Capture the cell that displays the provided text and extract its (x, y) central coordinate. 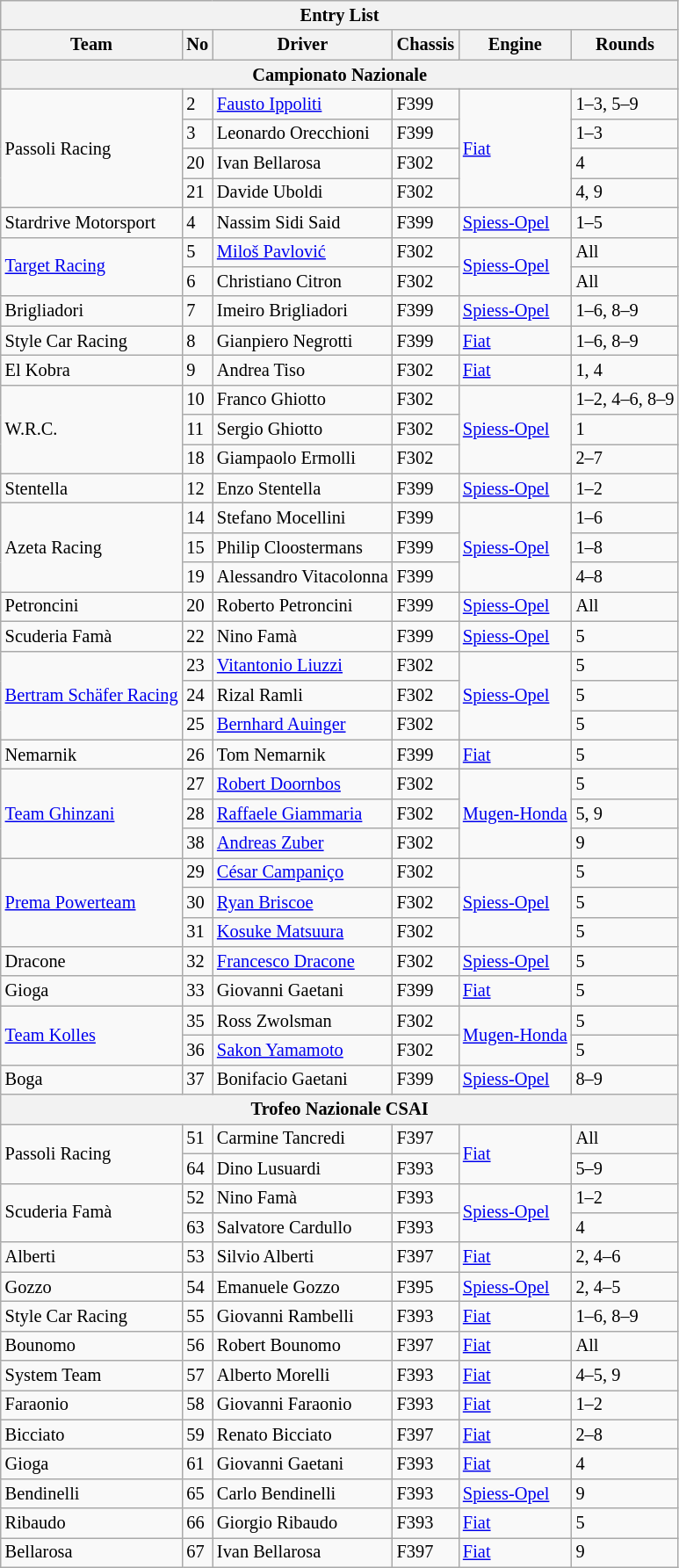
Carlo Bendinelli (302, 1493)
37 (197, 1080)
19 (197, 577)
César Campaniço (302, 872)
21 (197, 192)
Prema Powerteam (91, 901)
28 (197, 813)
Driver (302, 45)
12 (197, 488)
Emanuele Gozzo (302, 1287)
Team (91, 45)
15 (197, 547)
59 (197, 1434)
Gozzo (91, 1287)
El Kobra (91, 370)
Ribaudo (91, 1523)
Alberti (91, 1257)
Raffaele Giammaria (302, 813)
Leonardo Orecchioni (302, 134)
1–8 (625, 547)
Giampaolo Ermolli (302, 459)
Stardrive Motorsport (91, 222)
3 (197, 134)
Miloš Pavlović (302, 252)
29 (197, 872)
Alessandro Vitacolonna (302, 577)
57 (197, 1376)
Boga (91, 1080)
51 (197, 1138)
1, 4 (625, 370)
4–8 (625, 577)
35 (197, 1021)
66 (197, 1523)
22 (197, 636)
Robert Bounomo (302, 1346)
24 (197, 695)
4–5, 9 (625, 1376)
26 (197, 755)
5–9 (625, 1168)
Robert Doornbos (302, 784)
Dracone (91, 961)
8 (197, 341)
System Team (91, 1376)
58 (197, 1405)
Philip Cloostermans (302, 547)
Fausto Ippoliti (302, 104)
2 (197, 104)
32 (197, 961)
Rounds (625, 45)
1–2, 4–6, 8–9 (625, 400)
1–5 (625, 222)
1–3 (625, 134)
Target Racing (91, 267)
Imeiro Brigliadori (302, 311)
Entry List (340, 15)
1–6 (625, 517)
Kosuke Matsuura (302, 932)
Carmine Tancredi (302, 1138)
Giovanni Faraonio (302, 1405)
7 (197, 311)
Salvatore Cardullo (302, 1227)
Andreas Zuber (302, 843)
14 (197, 517)
10 (197, 400)
Francesco Dracone (302, 961)
Bellarosa (91, 1552)
Bicciato (91, 1434)
Silvio Alberti (302, 1257)
Renato Bicciato (302, 1434)
Roberto Petroncini (302, 606)
Gianpiero Negrotti (302, 341)
Campionato Nazionale (340, 75)
Giorgio Ribaudo (302, 1523)
2, 4–6 (625, 1257)
61 (197, 1464)
2, 4–5 (625, 1287)
67 (197, 1552)
Rizal Ramli (302, 695)
Alberto Morelli (302, 1376)
11 (197, 430)
6 (197, 281)
27 (197, 784)
Sakon Yamamoto (302, 1050)
4, 9 (625, 192)
Team Ghinzani (91, 813)
Nemarnik (91, 755)
Tom Nemarnik (302, 755)
Bernhard Auinger (302, 725)
Enzo Stentella (302, 488)
Nassim Sidi Said (302, 222)
1–3, 5–9 (625, 104)
23 (197, 666)
Faraonio (91, 1405)
Azeta Racing (91, 546)
31 (197, 932)
25 (197, 725)
Bonifacio Gaetani (302, 1080)
55 (197, 1316)
Stentella (91, 488)
54 (197, 1287)
Ryan Briscoe (302, 902)
36 (197, 1050)
W.R.C. (91, 429)
Giovanni Rambelli (302, 1316)
Bertram Schäfer Racing (91, 696)
Franco Ghiotto (302, 400)
65 (197, 1493)
64 (197, 1168)
5, 9 (625, 813)
63 (197, 1227)
Andrea Tiso (302, 370)
2–7 (625, 459)
18 (197, 459)
Chassis (425, 45)
2–8 (625, 1434)
38 (197, 843)
53 (197, 1257)
Davide Uboldi (302, 192)
33 (197, 991)
Stefano Mocellini (302, 517)
Christiano Citron (302, 281)
8–9 (625, 1080)
1 (625, 430)
30 (197, 902)
Ross Zwolsman (302, 1021)
52 (197, 1198)
Sergio Ghiotto (302, 430)
Team Kolles (91, 1035)
Vitantonio Liuzzi (302, 666)
Bendinelli (91, 1493)
Petroncini (91, 606)
Brigliadori (91, 311)
No (197, 45)
Trofeo Nazionale CSAI (340, 1109)
56 (197, 1346)
Engine (515, 45)
F395 (425, 1287)
Bounomo (91, 1346)
Dino Lusuardi (302, 1168)
